Extract the (x, y) coordinate from the center of the cell holding the provided text.  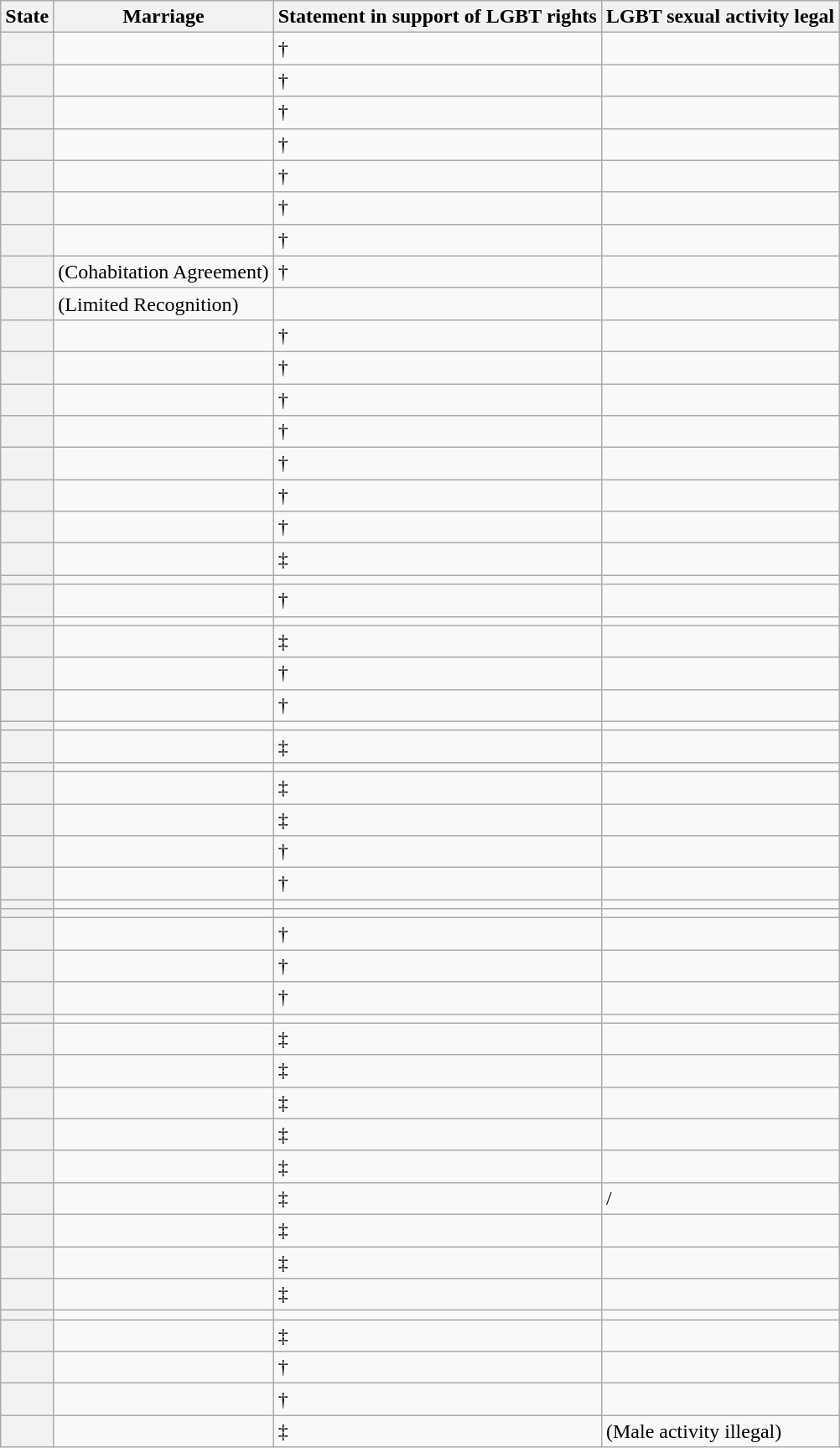
(Cohabitation Agreement) (163, 272)
LGBT sexual activity legal (719, 17)
Marriage (163, 17)
(Male activity illegal) (719, 1431)
(Limited Recognition) (163, 304)
State (27, 17)
/ (719, 1198)
Statement in support of LGBT rights (438, 17)
